Capture the cell that displays the provided text and extract its [x, y] central coordinate. 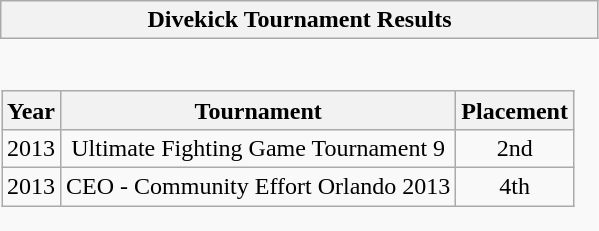
Placement [515, 110]
Ultimate Fighting Game Tournament 9 [258, 148]
Divekick Tournament Results [300, 20]
Year [32, 110]
2nd [515, 148]
Year Tournament Placement 2013 Ultimate Fighting Game Tournament 9 2nd 2013 CEO - Community Effort Orlando 2013 4th [300, 134]
CEO - Community Effort Orlando 2013 [258, 186]
4th [515, 186]
Tournament [258, 110]
